Detect which cell encompasses the target text, then output its (X, Y) center coordinate. 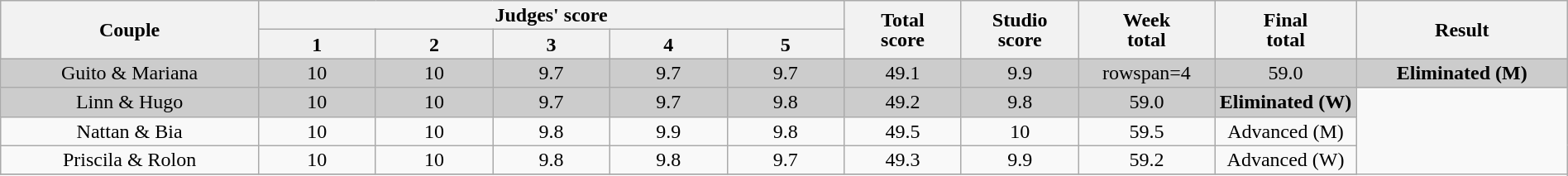
Nattan & Bia (130, 131)
2 (434, 45)
49.3 (903, 160)
5 (786, 45)
59.5 (1146, 131)
4 (668, 45)
Finaltotal (1285, 30)
49.5 (903, 131)
Result (1462, 30)
Totalscore (903, 30)
Eliminated (M) (1462, 73)
Guito & Mariana (130, 73)
Advanced (W) (1285, 160)
59.2 (1146, 160)
49.1 (903, 73)
rowspan=4 (1146, 73)
Weektotal (1146, 30)
Linn & Hugo (130, 102)
Eliminated (W) (1285, 102)
49.2 (903, 102)
Studioscore (1020, 30)
1 (317, 45)
Advanced (M) (1285, 131)
Judges' score (551, 15)
Priscila & Rolon (130, 160)
3 (552, 45)
Couple (130, 30)
